Return the (X, Y) coordinate for the center point of the cell that contains the specified text.  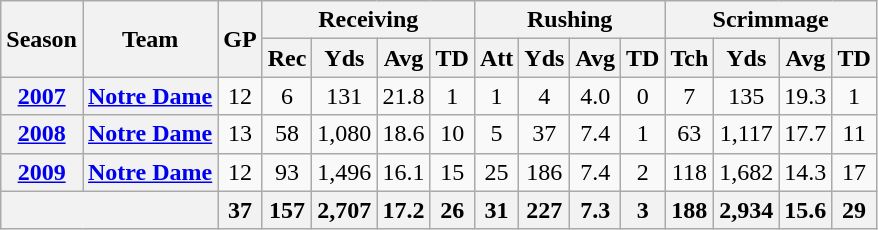
227 (544, 210)
131 (344, 96)
7 (690, 96)
Rushing (570, 20)
1,117 (746, 134)
Season (42, 39)
10 (452, 134)
21.8 (404, 96)
6 (287, 96)
2009 (42, 172)
19.3 (806, 96)
Att (496, 58)
1,080 (344, 134)
14.3 (806, 172)
135 (746, 96)
15 (452, 172)
15.6 (806, 210)
17.2 (404, 210)
188 (690, 210)
13 (240, 134)
Tch (690, 58)
63 (690, 134)
2007 (42, 96)
Rec (287, 58)
2 (642, 172)
Scrimmage (770, 20)
17 (854, 172)
2,707 (344, 210)
4.0 (596, 96)
17.7 (806, 134)
186 (544, 172)
93 (287, 172)
Receiving (368, 20)
0 (642, 96)
2008 (42, 134)
16.1 (404, 172)
1,496 (344, 172)
29 (854, 210)
1,682 (746, 172)
11 (854, 134)
3 (642, 210)
2,934 (746, 210)
58 (287, 134)
18.6 (404, 134)
5 (496, 134)
26 (452, 210)
31 (496, 210)
7.3 (596, 210)
4 (544, 96)
118 (690, 172)
157 (287, 210)
25 (496, 172)
GP (240, 39)
Team (150, 39)
